Scan for the cell matching the given text and deliver its (X, Y) coordinate at center. 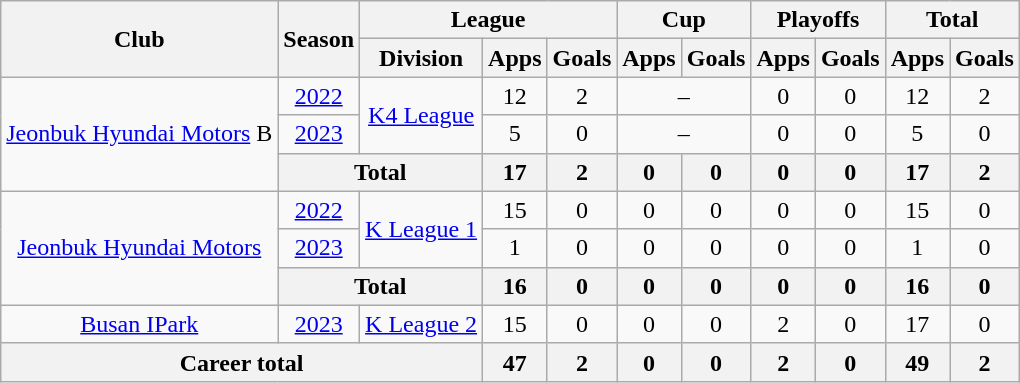
Busan IPark (140, 324)
49 (917, 362)
K League 1 (422, 229)
K League 2 (422, 324)
Division (422, 58)
Jeonbuk Hyundai Motors (140, 248)
Cup (684, 20)
League (488, 20)
Jeonbuk Hyundai Motors B (140, 134)
Career total (242, 362)
Club (140, 39)
K4 League (422, 115)
Season (319, 39)
47 (515, 362)
Playoffs (818, 20)
